Output the [X, Y] coordinate of the center of the cell containing the given text.  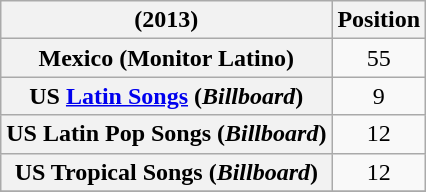
Mexico (Monitor Latino) [166, 58]
US Latin Songs (Billboard) [166, 96]
US Latin Pop Songs (Billboard) [166, 134]
(2013) [166, 20]
Position [379, 20]
US Tropical Songs (Billboard) [166, 172]
55 [379, 58]
9 [379, 96]
